Find where the given text appears and provide that cell's center as (x, y) coordinate. 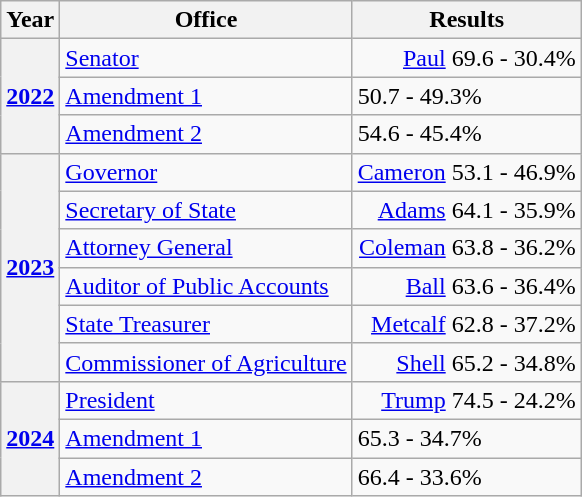
65.3 - 34.7% (466, 438)
Attorney General (206, 248)
Secretary of State (206, 210)
2024 (30, 438)
Office (206, 20)
Ball 63.6 - 36.4% (466, 286)
Shell 65.2 - 34.8% (466, 362)
State Treasurer (206, 324)
Adams 64.1 - 35.9% (466, 210)
2023 (30, 267)
54.6 - 45.4% (466, 134)
Governor (206, 172)
Cameron 53.1 - 46.9% (466, 172)
Metcalf 62.8 - 37.2% (466, 324)
Year (30, 20)
Paul 69.6 - 30.4% (466, 58)
President (206, 400)
Auditor of Public Accounts (206, 286)
Results (466, 20)
Trump 74.5 - 24.2% (466, 400)
Senator (206, 58)
66.4 - 33.6% (466, 477)
2022 (30, 96)
Commissioner of Agriculture (206, 362)
50.7 - 49.3% (466, 96)
Coleman 63.8 - 36.2% (466, 248)
